Determine the [X, Y] coordinate at the center of the cell enclosing the given text.  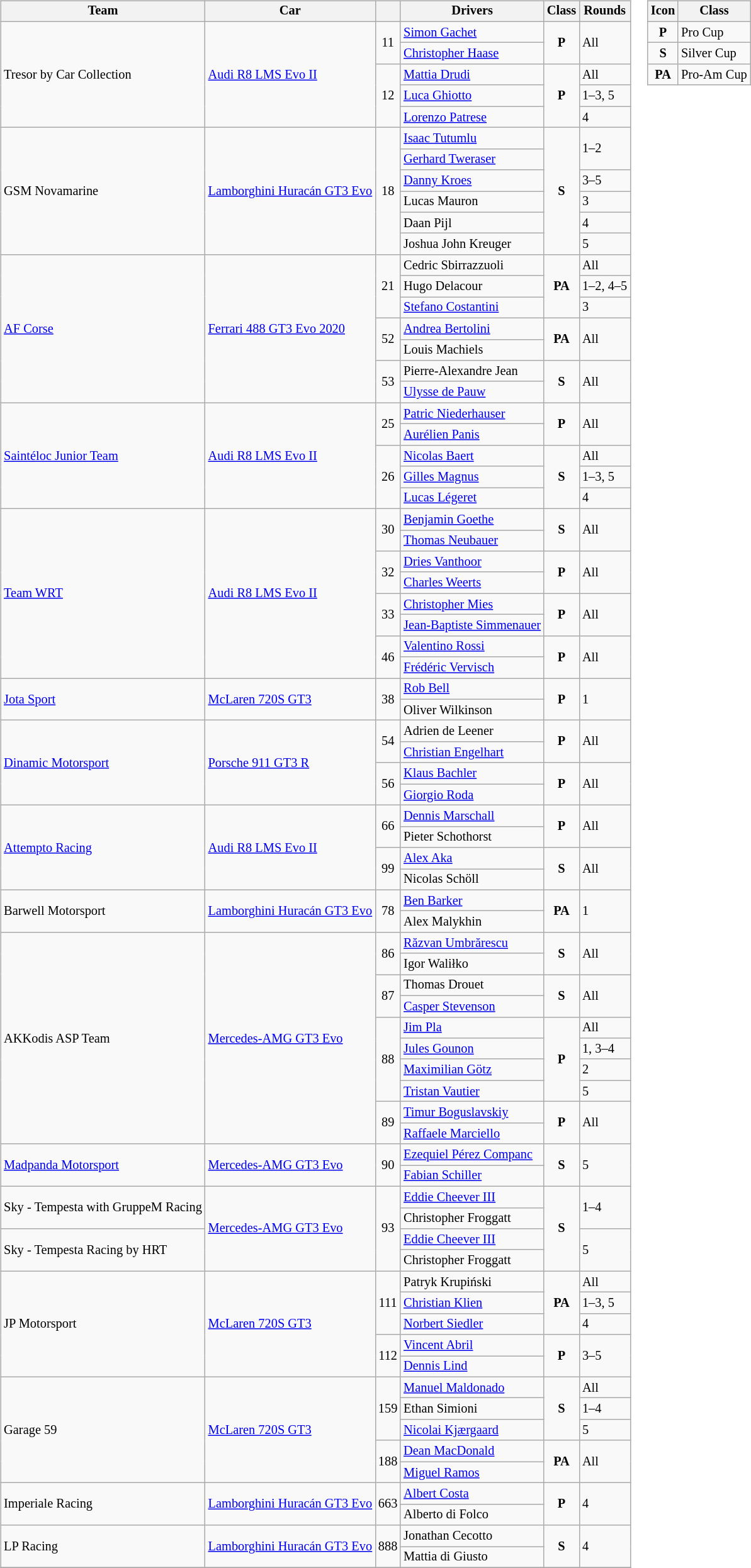
Gerhard Tweraser [472, 159]
Alex Aka [472, 858]
Dinamic Motorsport [103, 763]
Casper Stevenson [472, 1006]
188 [388, 1461]
Mattia Drudi [472, 75]
Simon Gachet [472, 32]
89 [388, 1123]
Drivers [472, 11]
Ethan Simioni [472, 1409]
Benjamin Goethe [472, 519]
56 [388, 784]
21 [388, 287]
Norbert Siedler [472, 1324]
Jim Pla [472, 1028]
Jota Sport [103, 700]
Rob Bell [472, 689]
12 [388, 96]
88 [388, 1060]
Dries Vanthoor [472, 562]
Thomas Neubauer [472, 540]
Jonathan Cecotto [472, 1536]
54 [388, 741]
Igor Waliłko [472, 964]
Louis Machiels [472, 350]
Garage 59 [103, 1430]
Nicolai Kjærgaard [472, 1430]
Alex Malykhin [472, 922]
Tresor by Car Collection [103, 74]
Răzvan Umbrărescu [472, 943]
52 [388, 339]
Barwell Motorsport [103, 911]
Frédéric Vervisch [472, 668]
78 [388, 911]
AKKodis ASP Team [103, 1038]
Pro-Am Cup [714, 75]
Daan Pijl [472, 223]
Imperiale Racing [103, 1504]
Cedric Sbirrazzuoli [472, 266]
Christopher Haase [472, 53]
Dennis Marschall [472, 816]
112 [388, 1355]
Mattia di Giusto [472, 1557]
Christian Klien [472, 1303]
888 [388, 1547]
Fabian Schiller [472, 1176]
93 [388, 1228]
Pierre-Alexandre Jean [472, 371]
Lorenzo Patrese [472, 117]
Charles Weerts [472, 583]
Ben Barker [472, 900]
663 [388, 1504]
Pro Cup [714, 32]
111 [388, 1302]
87 [388, 995]
Christian Engelhart [472, 753]
159 [388, 1408]
AF Corse [103, 329]
Ferrari 488 GT3 Evo 2020 [290, 329]
Sky - Tempesta Racing by HRT [103, 1250]
Dennis Lind [472, 1367]
1, 3–4 [604, 1049]
86 [388, 954]
Aurélien Panis [472, 435]
Ezequiel Pérez Companc [472, 1155]
Klaus Bachler [472, 773]
32 [388, 573]
46 [388, 657]
Sky - Tempesta with GruppeM Racing [103, 1207]
99 [388, 868]
Adrien de Leener [472, 731]
Lucas Légeret [472, 498]
Isaac Tutumlu [472, 138]
25 [388, 424]
Jean-Baptiste Simmenauer [472, 625]
Gilles Magnus [472, 477]
Silver Cup [714, 53]
Car [290, 11]
Thomas Drouet [472, 985]
Timur Boguslavskiy [472, 1112]
GSM Novamarine [103, 191]
Alberto di Folco [472, 1515]
Icon [663, 11]
Hugo Delacour [472, 286]
Patryk Krupiński [472, 1282]
33 [388, 614]
JP Motorsport [103, 1324]
Team [103, 11]
1–2 [604, 148]
30 [388, 530]
Saintéloc Junior Team [103, 456]
Vincent Abril [472, 1345]
Luca Ghiotto [472, 96]
Porsche 911 GT3 R [290, 763]
Valentino Rossi [472, 646]
Rounds [604, 11]
Ulysse de Pauw [472, 392]
11 [388, 43]
26 [388, 477]
18 [388, 191]
Danny Kroes [472, 181]
Team WRT [103, 593]
Nicolas Schöll [472, 880]
Lucas Mauron [472, 202]
Jules Gounon [472, 1049]
Christopher Mies [472, 604]
Maximilian Götz [472, 1070]
Tristan Vautier [472, 1091]
2 [604, 1070]
1–2, 4–5 [604, 286]
Patric Niederhauser [472, 413]
Raffaele Marciello [472, 1133]
Andrea Bertolini [472, 328]
66 [388, 827]
Oliver Wilkinson [472, 710]
Miguel Ramos [472, 1472]
38 [388, 700]
LP Racing [103, 1547]
Manuel Maldonado [472, 1387]
90 [388, 1165]
Giorgio Roda [472, 795]
Nicolas Baert [472, 456]
Joshua John Kreuger [472, 244]
Dean MacDonald [472, 1451]
Stefano Costantini [472, 308]
Madpanda Motorsport [103, 1165]
Pieter Schothorst [472, 837]
53 [388, 381]
Albert Costa [472, 1494]
Attempto Racing [103, 848]
